Provide the (X, Y) coordinate of the cell's center where the given text is located.  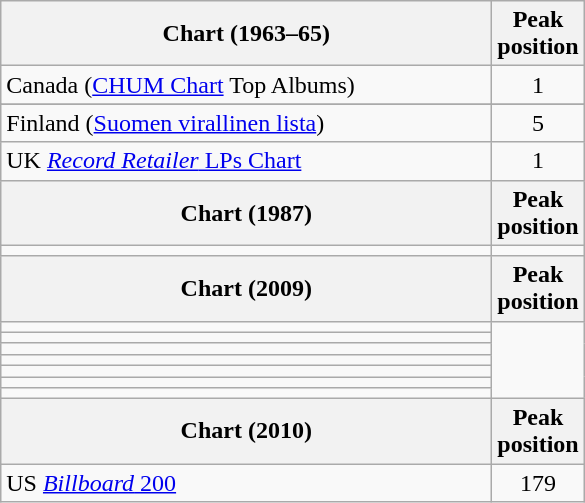
179 (538, 483)
Chart (2009) (246, 288)
Canada (CHUM Chart Top Albums) (246, 85)
Chart (1987) (246, 212)
Chart (1963–65) (246, 34)
UK Record Retailer LPs Chart (246, 161)
5 (538, 123)
Finland (Suomen virallinen lista) (246, 123)
Chart (2010) (246, 432)
US Billboard 200 (246, 483)
